Search for the cell housing the specified text and yield its (x, y) center coordinate. 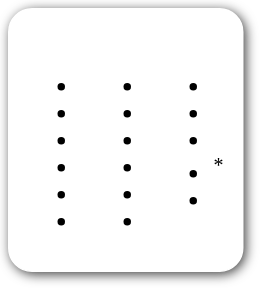
* (188, 140)
